Output the (X, Y) coordinate of the center of the cell containing the given text.  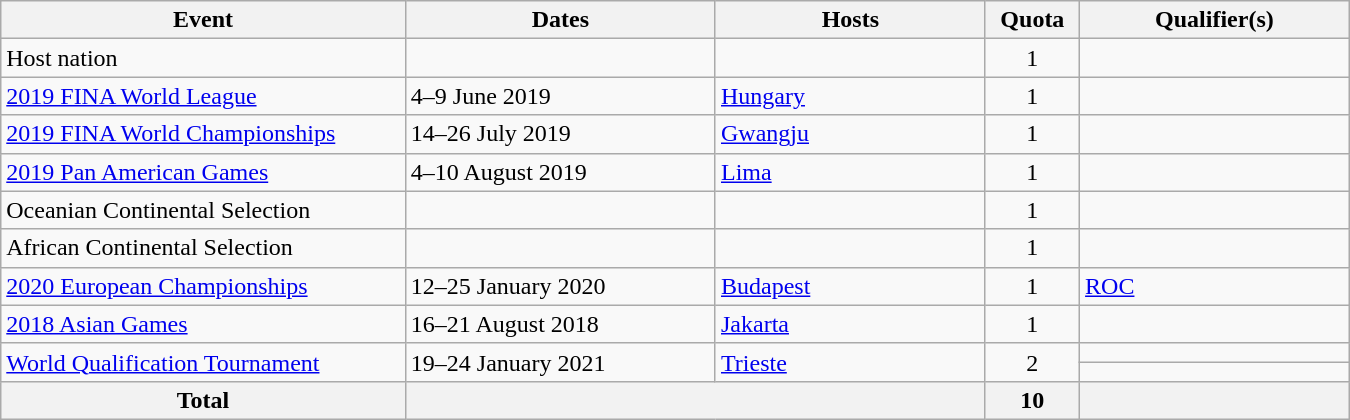
Event (204, 20)
Oceanian Continental Selection (204, 210)
Gwangju (850, 134)
ROC (1215, 286)
2019 FINA World League (204, 96)
2019 Pan American Games (204, 172)
2020 European Championships (204, 286)
2019 FINA World Championships (204, 134)
Host nation (204, 58)
Quota (1032, 20)
World Qualification Tournament (204, 362)
Dates (560, 20)
19–24 January 2021 (560, 362)
2 (1032, 362)
Jakarta (850, 324)
4–9 June 2019 (560, 96)
Lima (850, 172)
12–25 January 2020 (560, 286)
Hosts (850, 20)
10 (1032, 400)
Hungary (850, 96)
Total (204, 400)
16–21 August 2018 (560, 324)
Trieste (850, 362)
2018 Asian Games (204, 324)
Budapest (850, 286)
4–10 August 2019 (560, 172)
Qualifier(s) (1215, 20)
African Continental Selection (204, 248)
14–26 July 2019 (560, 134)
